Search for the cell housing the specified text and yield its [x, y] center coordinate. 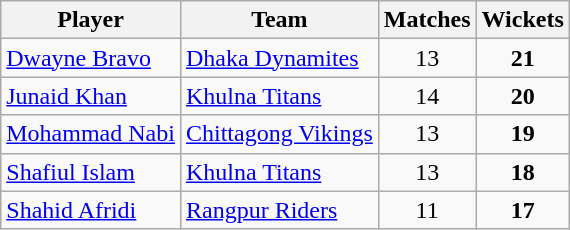
Player [91, 20]
Shahid Afridi [91, 210]
17 [522, 210]
18 [522, 172]
11 [427, 210]
Dhaka Dynamites [279, 58]
Dwayne Bravo [91, 58]
Matches [427, 20]
Wickets [522, 20]
Rangpur Riders [279, 210]
19 [522, 134]
Mohammad Nabi [91, 134]
Team [279, 20]
21 [522, 58]
Shafiul Islam [91, 172]
Chittagong Vikings [279, 134]
Junaid Khan [91, 96]
20 [522, 96]
14 [427, 96]
